Scan for the cell matching the given text and deliver its (X, Y) coordinate at center. 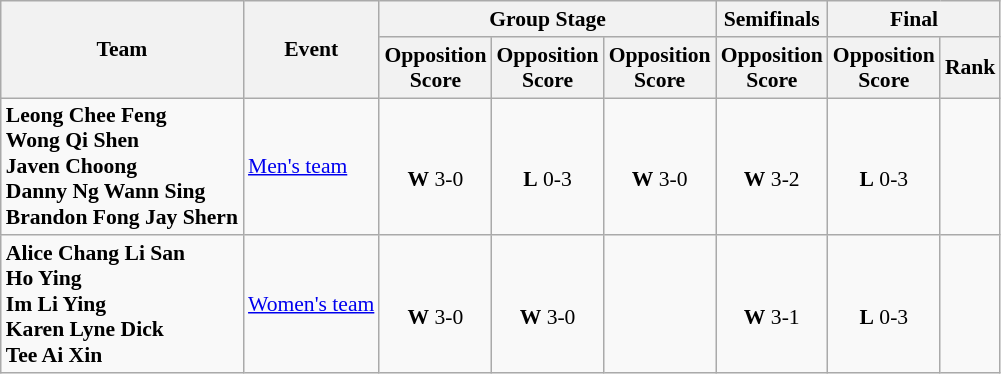
Team (122, 50)
Alice Chang Li SanHo YingIm Li YingKaren Lyne DickTee Ai Xin (122, 305)
Men's team (311, 167)
W 3-1 (772, 305)
Women's team (311, 305)
Group Stage (547, 19)
Leong Chee FengWong Qi ShenJaven ChoongDanny Ng Wann SingBrandon Fong Jay Shern (122, 167)
Rank (970, 68)
Event (311, 50)
W 3-2 (772, 167)
Final (914, 19)
Semifinals (772, 19)
